Pinpoint the cell where the given text exists, returning its [x, y] midpoint coordinate. 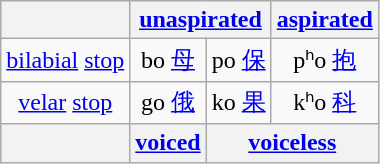
pʰo 抱 [324, 60]
aspirated [324, 20]
bo 母 [168, 60]
kʰo 科 [324, 102]
ko 果 [238, 102]
voiceless [292, 143]
voiced [168, 143]
unaspirated [200, 20]
po 保 [238, 60]
go 俄 [168, 102]
velar stop [66, 102]
bilabial stop [66, 60]
